Capture the cell that displays the provided text and extract its [x, y] central coordinate. 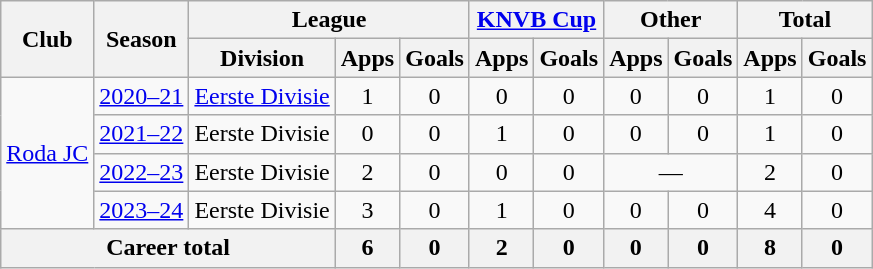
3 [367, 210]
2021–22 [142, 134]
Career total [168, 248]
— [671, 172]
2022–23 [142, 172]
Other [671, 20]
League [330, 20]
2020–21 [142, 96]
2023–24 [142, 210]
Division [262, 58]
4 [770, 210]
8 [770, 248]
Season [142, 39]
6 [367, 248]
Club [48, 39]
KNVB Cup [536, 20]
Total [805, 20]
Roda JC [48, 153]
